Scan for the cell matching the given text and deliver its [x, y] coordinate at center. 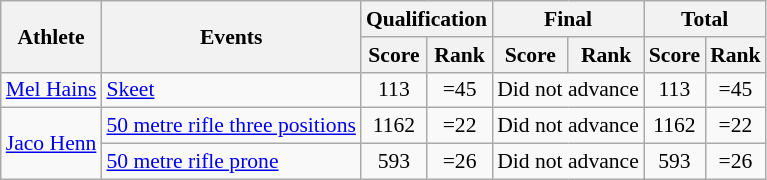
Mel Hains [52, 90]
Athlete [52, 36]
Events [231, 36]
Skeet [231, 90]
50 metre rifle three positions [231, 126]
Total [705, 19]
Final [568, 19]
50 metre rifle prone [231, 162]
Jaco Henn [52, 144]
Qualification [426, 19]
